Locate the cell with the specified text and output its (X, Y) center coordinate. 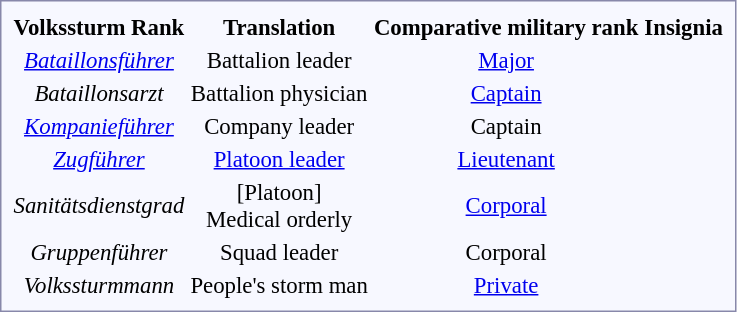
Battalion physician (279, 93)
Bataillonsarzt (99, 93)
Sanitätsdienstgrad (99, 206)
Platoon leader (279, 159)
Major (506, 60)
Squad leader (279, 252)
Company leader (279, 126)
Battalion leader (279, 60)
[Platoon]Medical orderly (279, 206)
Volkssturm Rank (99, 27)
Bataillonsführer (99, 60)
Translation (279, 27)
Volkssturmmann (99, 285)
Insignia (684, 27)
Lieutenant (506, 159)
Kompanieführer (99, 126)
Gruppenführer (99, 252)
Comparative military rank (506, 27)
Private (506, 285)
People's storm man (279, 285)
Zugführer (99, 159)
